Locate the cell with the specified text and output its (X, Y) center coordinate. 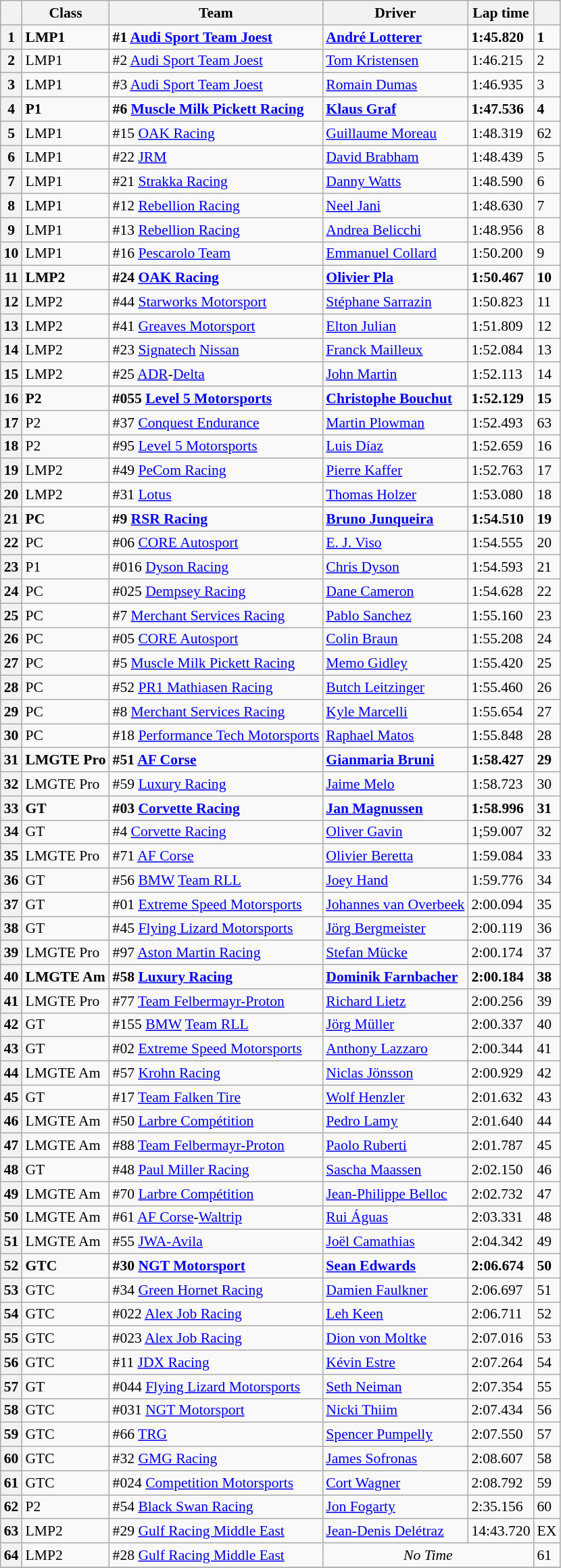
#59 Luxury Racing (216, 784)
Niclas Jönsson (395, 1074)
#45 Flying Lizard Motorsports (216, 929)
1:50.823 (500, 302)
#5 Muscle Milk Pickett Racing (216, 664)
Cort Wagner (395, 1483)
1:54.510 (500, 519)
Klaus Graf (395, 110)
2:02.150 (500, 1170)
1:46.215 (500, 61)
#16 Pescarolo Team (216, 254)
#23 Signatech Nissan (216, 350)
Luis Díaz (395, 446)
#9 RSR Racing (216, 519)
E. J. Viso (395, 543)
Class (65, 13)
#30 NGT Motorsport (216, 1266)
1:46.935 (500, 85)
1:59.084 (500, 856)
Jaime Melo (395, 784)
#2 Audi Sport Team Joest (216, 61)
#32 GMG Racing (216, 1459)
Colin Braun (395, 639)
2:00.119 (500, 929)
#31 Lotus (216, 495)
Damien Faulkner (395, 1290)
Team (216, 13)
EX (546, 1531)
#13 Rebellion Racing (216, 230)
Pierre Kaffer (395, 471)
Raphael Matos (395, 736)
Olivier Beretta (395, 856)
#49 PeCom Racing (216, 471)
2:03.331 (500, 1218)
Jon Fogarty (395, 1507)
1:52.659 (500, 446)
#70 Larbre Compétition (216, 1194)
Jean-Philippe Belloc (395, 1194)
#61 AF Corse-Waltrip (216, 1218)
Gianmaria Bruni (395, 760)
1:50.467 (500, 278)
1:55.654 (500, 712)
2:08.607 (500, 1459)
1:55.208 (500, 639)
1:55.848 (500, 736)
2:01.787 (500, 1146)
#24 OAK Racing (216, 278)
#17 Team Falken Tire (216, 1097)
#11 JDX Racing (216, 1362)
Jan Magnussen (395, 808)
1:55.160 (500, 616)
2:06.697 (500, 1290)
#22 JRM (216, 158)
1:48.319 (500, 133)
Kyle Marcelli (395, 712)
2:00.337 (500, 1025)
#97 Aston Martin Racing (216, 953)
#95 Level 5 Motorsports (216, 446)
#05 CORE Autosport (216, 639)
#055 Level 5 Motorsports (216, 398)
1:52.129 (500, 398)
Nicki Thiim (395, 1410)
Stéphane Sarrazin (395, 302)
#044 Flying Lizard Motorsports (216, 1387)
2:00.344 (500, 1049)
Danny Watts (395, 182)
#03 Corvette Racing (216, 808)
2:02.732 (500, 1194)
André Lotterer (395, 37)
#28 Gulf Racing Middle East (216, 1555)
1:58.427 (500, 760)
1:58.996 (500, 808)
#51 AF Corse (216, 760)
#06 CORE Autosport (216, 543)
2:06.674 (500, 1266)
1:53.080 (500, 495)
Lap time (500, 13)
Guillaume Moreau (395, 133)
2:00.929 (500, 1074)
#15 OAK Racing (216, 133)
Neel Jani (395, 206)
Martin Plowman (395, 423)
David Brabham (395, 158)
1:48.439 (500, 158)
1:52.113 (500, 375)
2:07.264 (500, 1362)
#21 Strakka Racing (216, 182)
Leh Keen (395, 1314)
Johannes van Overbeek (395, 904)
#55 JWA-Avila (216, 1242)
1:48.590 (500, 182)
2:07.016 (500, 1339)
Driver (395, 13)
Andrea Belicchi (395, 230)
#3 Audi Sport Team Joest (216, 85)
Tom Kristensen (395, 61)
#031 NGT Motorsport (216, 1410)
#50 Larbre Compétition (216, 1122)
1:48.630 (500, 206)
2:04.342 (500, 1242)
Richard Lietz (395, 1001)
Thomas Holzer (395, 495)
2:00.174 (500, 953)
#71 AF Corse (216, 856)
1:59.776 (500, 881)
#02 Extreme Speed Motorsports (216, 1049)
1:47.536 (500, 110)
1:54.555 (500, 543)
14:43.720 (500, 1531)
1:54.593 (500, 568)
2:07.550 (500, 1435)
Sascha Maassen (395, 1170)
1:52.493 (500, 423)
#41 Greaves Motorsport (216, 326)
2:06.711 (500, 1314)
2:08.792 (500, 1483)
1:48.956 (500, 230)
#29 Gulf Racing Middle East (216, 1531)
Jörg Müller (395, 1025)
2:00.184 (500, 977)
1:55.460 (500, 688)
#77 Team Felbermayr-Proton (216, 1001)
2:07.434 (500, 1410)
1:52.763 (500, 471)
#016 Dyson Racing (216, 568)
Franck Mailleux (395, 350)
#022 Alex Job Racing (216, 1314)
#58 Luxury Racing (216, 977)
Anthony Lazzaro (395, 1049)
2:07.354 (500, 1387)
2:00.256 (500, 1001)
Jörg Bergmeister (395, 929)
Rui Águas (395, 1218)
#54 Black Swan Racing (216, 1507)
#56 BMW Team RLL (216, 881)
#024 Competition Motorsports (216, 1483)
#1 Audi Sport Team Joest (216, 37)
2:00.094 (500, 904)
#52 PR1 Mathiasen Racing (216, 688)
1:55.420 (500, 664)
Pedro Lamy (395, 1122)
#01 Extreme Speed Motorsports (216, 904)
Sean Edwards (395, 1266)
Dion von Moltke (395, 1339)
Seth Neiman (395, 1387)
Oliver Gavin (395, 832)
Paolo Ruberti (395, 1146)
Pablo Sanchez (395, 616)
2:35.156 (500, 1507)
#025 Dempsey Racing (216, 591)
#12 Rebellion Racing (216, 206)
64 (11, 1555)
#37 Conquest Endurance (216, 423)
#57 Krohn Racing (216, 1074)
#25 ADR-Delta (216, 375)
#7 Merchant Services Racing (216, 616)
1:54.628 (500, 591)
#66 TRG (216, 1435)
#18 Performance Tech Motorsports (216, 736)
Memo Gidley (395, 664)
#8 Merchant Services Racing (216, 712)
Joey Hand (395, 881)
#6 Muscle Milk Pickett Racing (216, 110)
Emmanuel Collard (395, 254)
Dane Cameron (395, 591)
Wolf Henzler (395, 1097)
#155 BMW Team RLL (216, 1025)
#44 Starworks Motorsport (216, 302)
Kévin Estre (395, 1362)
Elton Julian (395, 326)
Chris Dyson (395, 568)
2:01.640 (500, 1122)
Christophe Bouchut (395, 398)
2:01.632 (500, 1097)
Joël Camathias (395, 1242)
1:45.820 (500, 37)
John Martin (395, 375)
Stefan Mücke (395, 953)
Spencer Pumpelly (395, 1435)
#88 Team Felbermayr-Proton (216, 1146)
1:51.809 (500, 326)
Bruno Junqueira (395, 519)
#48 Paul Miller Racing (216, 1170)
James Sofronas (395, 1459)
1:52.084 (500, 350)
Jean-Denis Delétraz (395, 1531)
#023 Alex Job Racing (216, 1339)
Romain Dumas (395, 85)
#34 Green Hornet Racing (216, 1290)
Dominik Farnbacher (395, 977)
Olivier Pla (395, 278)
Butch Leitzinger (395, 688)
No Time (428, 1555)
1:58.723 (500, 784)
#4 Corvette Racing (216, 832)
1;59.007 (500, 832)
1:50.200 (500, 254)
